Capture the cell that displays the provided text and extract its [X, Y] central coordinate. 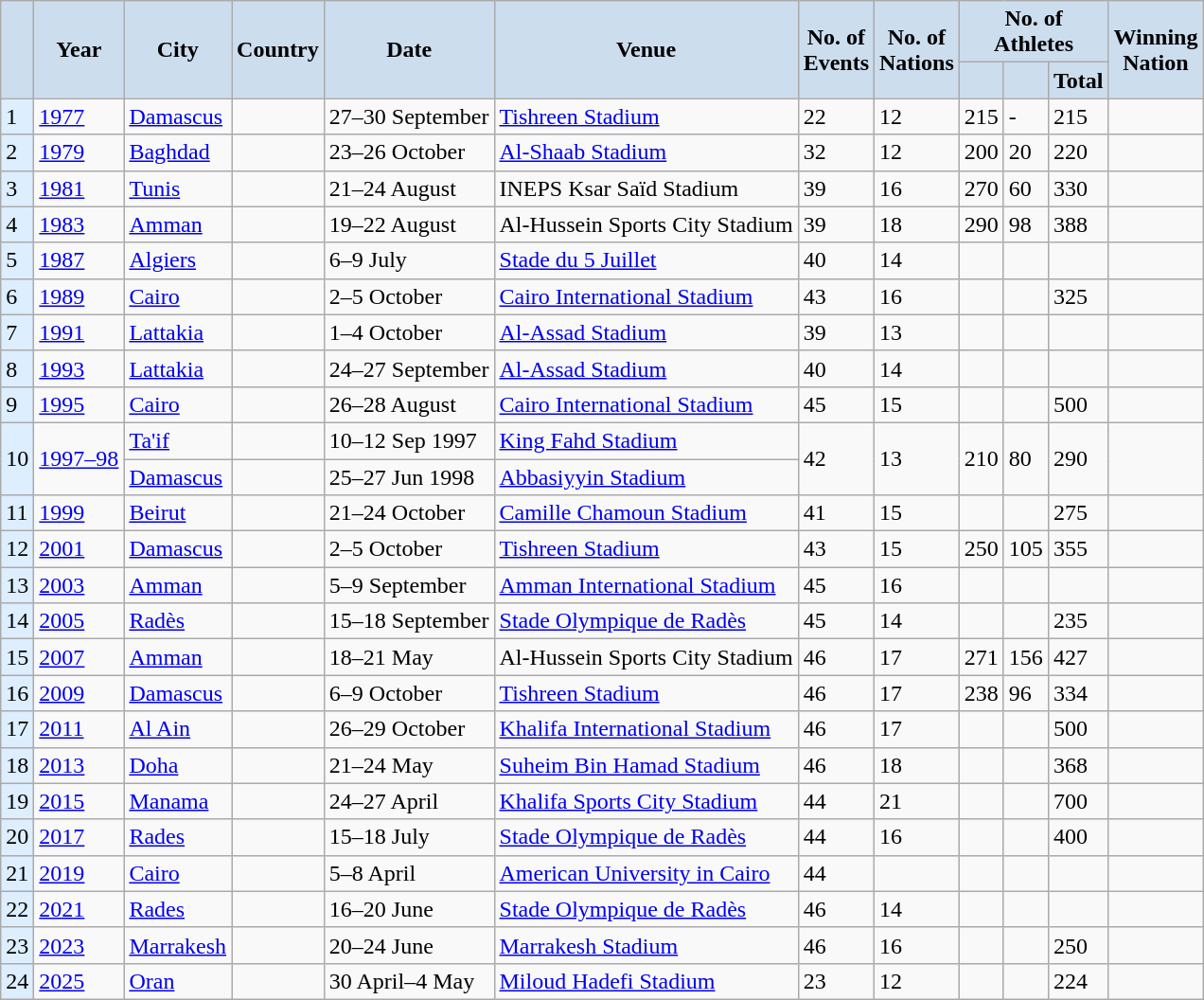
388 [1078, 224]
9 [17, 404]
334 [1078, 693]
Marrakesh Stadium [646, 945]
210 [981, 458]
325 [1078, 296]
Manama [178, 801]
105 [1026, 549]
700 [1078, 801]
Doha [178, 765]
271 [981, 657]
26–29 October [409, 729]
Marrakesh [178, 945]
224 [1078, 981]
Amman International Stadium [646, 585]
98 [1026, 224]
330 [1078, 188]
42 [836, 458]
30 April–4 May [409, 981]
- [1026, 116]
5–9 September [409, 585]
24 [17, 981]
19 [17, 801]
1997–98 [80, 458]
220 [1078, 152]
1977 [80, 116]
2005 [80, 621]
400 [1078, 837]
2 [17, 152]
Algiers [178, 260]
2001 [80, 549]
Tunis [178, 188]
3 [17, 188]
32 [836, 152]
1993 [80, 368]
Stade du 5 Juillet [646, 260]
19–22 August [409, 224]
26–28 August [409, 404]
21–24 August [409, 188]
10 [17, 458]
Venue [646, 49]
21–24 May [409, 765]
Total [1078, 80]
6–9 July [409, 260]
Ta'if [178, 440]
2015 [80, 801]
2025 [80, 981]
11 [17, 513]
15–18 September [409, 621]
27–30 September [409, 116]
18–21 May [409, 657]
25–27 Jun 1998 [409, 476]
INEPS Ksar Saïd Stadium [646, 188]
24–27 September [409, 368]
15–18 July [409, 837]
1995 [80, 404]
Suheim Bin Hamad Stadium [646, 765]
Camille Chamoun Stadium [646, 513]
2017 [80, 837]
4 [17, 224]
2019 [80, 873]
156 [1026, 657]
Al-Shaab Stadium [646, 152]
1981 [80, 188]
1–4 October [409, 332]
No. of Events [836, 49]
1999 [80, 513]
5–8 April [409, 873]
Baghdad [178, 152]
2021 [80, 909]
1983 [80, 224]
235 [1078, 621]
1 [17, 116]
1991 [80, 332]
1987 [80, 260]
60 [1026, 188]
Beirut [178, 513]
24–27 April [409, 801]
96 [1026, 693]
Abbasiyyin Stadium [646, 476]
6 [17, 296]
Country [278, 49]
2003 [80, 585]
10–12 Sep 1997 [409, 440]
355 [1078, 549]
2011 [80, 729]
No. ofNations [917, 49]
2023 [80, 945]
200 [981, 152]
1989 [80, 296]
1979 [80, 152]
American University in Cairo [646, 873]
WinningNation [1156, 49]
5 [17, 260]
23–26 October [409, 152]
City [178, 49]
368 [1078, 765]
No. ofAthletes [1034, 32]
Year [80, 49]
8 [17, 368]
Khalifa Sports City Stadium [646, 801]
2013 [80, 765]
275 [1078, 513]
238 [981, 693]
7 [17, 332]
21–24 October [409, 513]
2007 [80, 657]
16–20 June [409, 909]
Date [409, 49]
427 [1078, 657]
20–24 June [409, 945]
2009 [80, 693]
80 [1026, 458]
Khalifa International Stadium [646, 729]
Miloud Hadefi Stadium [646, 981]
Al Ain [178, 729]
King Fahd Stadium [646, 440]
6–9 October [409, 693]
Oran [178, 981]
270 [981, 188]
41 [836, 513]
Radès [178, 621]
